Return the (X, Y) coordinate for the center point of the cell that contains the specified text.  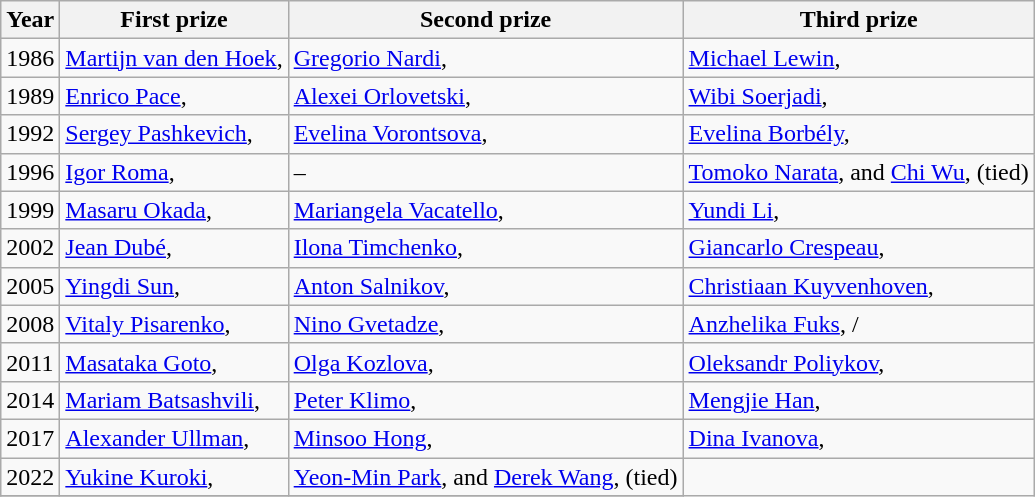
2005 (30, 286)
Gregorio Nardi, (486, 58)
2022 (30, 477)
Wibi Soerjadi, (858, 96)
Martijn van den Hoek, (174, 58)
Olga Kozlova, (486, 362)
Masataka Goto, (174, 362)
1992 (30, 134)
Yukine Kuroki, (174, 477)
2011 (30, 362)
– (486, 172)
Ilona Timchenko, (486, 248)
1989 (30, 96)
Evelina Vorontsova, (486, 134)
Tomoko Narata, and Chi Wu, (tied) (858, 172)
Michael Lewin, (858, 58)
Peter Klimo, (486, 400)
Alexander Ullman, (174, 438)
First prize (174, 20)
Mariangela Vacatello, (486, 210)
Second prize (486, 20)
Dina Ivanova, (858, 438)
Nino Gvetadze, (486, 324)
Anzhelika Fuks, / (858, 324)
Giancarlo Crespeau, (858, 248)
Igor Roma, (174, 172)
2014 (30, 400)
Yeon-Min Park, and Derek Wang, (tied) (486, 477)
Third prize (858, 20)
Enrico Pace, (174, 96)
Sergey Pashkevich, (174, 134)
Yundi Li, (858, 210)
2008 (30, 324)
Alexei Orlovetski, (486, 96)
Minsoo Hong, (486, 438)
Vitaly Pisarenko, (174, 324)
1996 (30, 172)
2017 (30, 438)
1986 (30, 58)
Mariam Batsashvili, (174, 400)
Evelina Borbély, (858, 134)
Christiaan Kuyvenhoven, (858, 286)
Mengjie Han, (858, 400)
Yingdi Sun, (174, 286)
Jean Dubé, (174, 248)
1999 (30, 210)
2002 (30, 248)
Masaru Okada, (174, 210)
Anton Salnikov, (486, 286)
Year (30, 20)
Oleksandr Poliykov, (858, 362)
